Pinpoint the cell where the given text exists, returning its [x, y] midpoint coordinate. 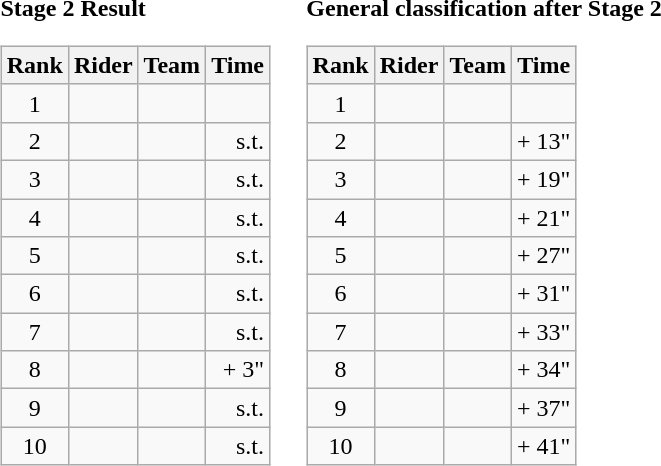
+ 31" [543, 294]
+ 27" [543, 256]
+ 3" [238, 370]
+ 37" [543, 408]
+ 41" [543, 446]
+ 33" [543, 332]
+ 34" [543, 370]
+ 13" [543, 141]
+ 21" [543, 217]
+ 19" [543, 179]
